Output the (x, y) coordinate of the center of the cell containing the given text.  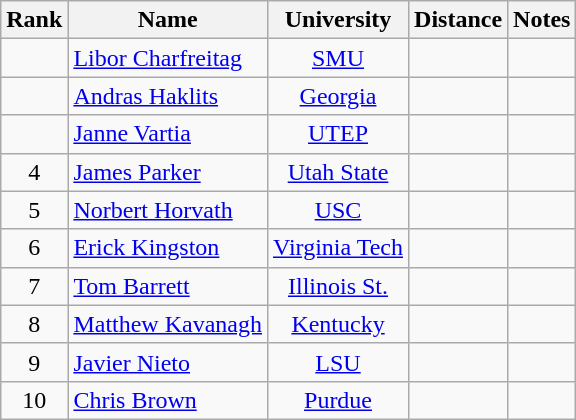
University (338, 20)
Erick Kingston (168, 248)
Kentucky (338, 324)
Libor Charfreitag (168, 58)
Name (168, 20)
Distance (458, 20)
Purdue (338, 400)
SMU (338, 58)
Norbert Horvath (168, 210)
6 (34, 248)
Virginia Tech (338, 248)
Matthew Kavanagh (168, 324)
Rank (34, 20)
Javier Nieto (168, 362)
Tom Barrett (168, 286)
USC (338, 210)
Utah State (338, 172)
Illinois St. (338, 286)
8 (34, 324)
UTEP (338, 134)
7 (34, 286)
James Parker (168, 172)
LSU (338, 362)
9 (34, 362)
Georgia (338, 96)
Notes (542, 20)
Janne Vartia (168, 134)
Chris Brown (168, 400)
5 (34, 210)
10 (34, 400)
Andras Haklits (168, 96)
4 (34, 172)
